Scan for the cell matching the given text and deliver its [x, y] coordinate at center. 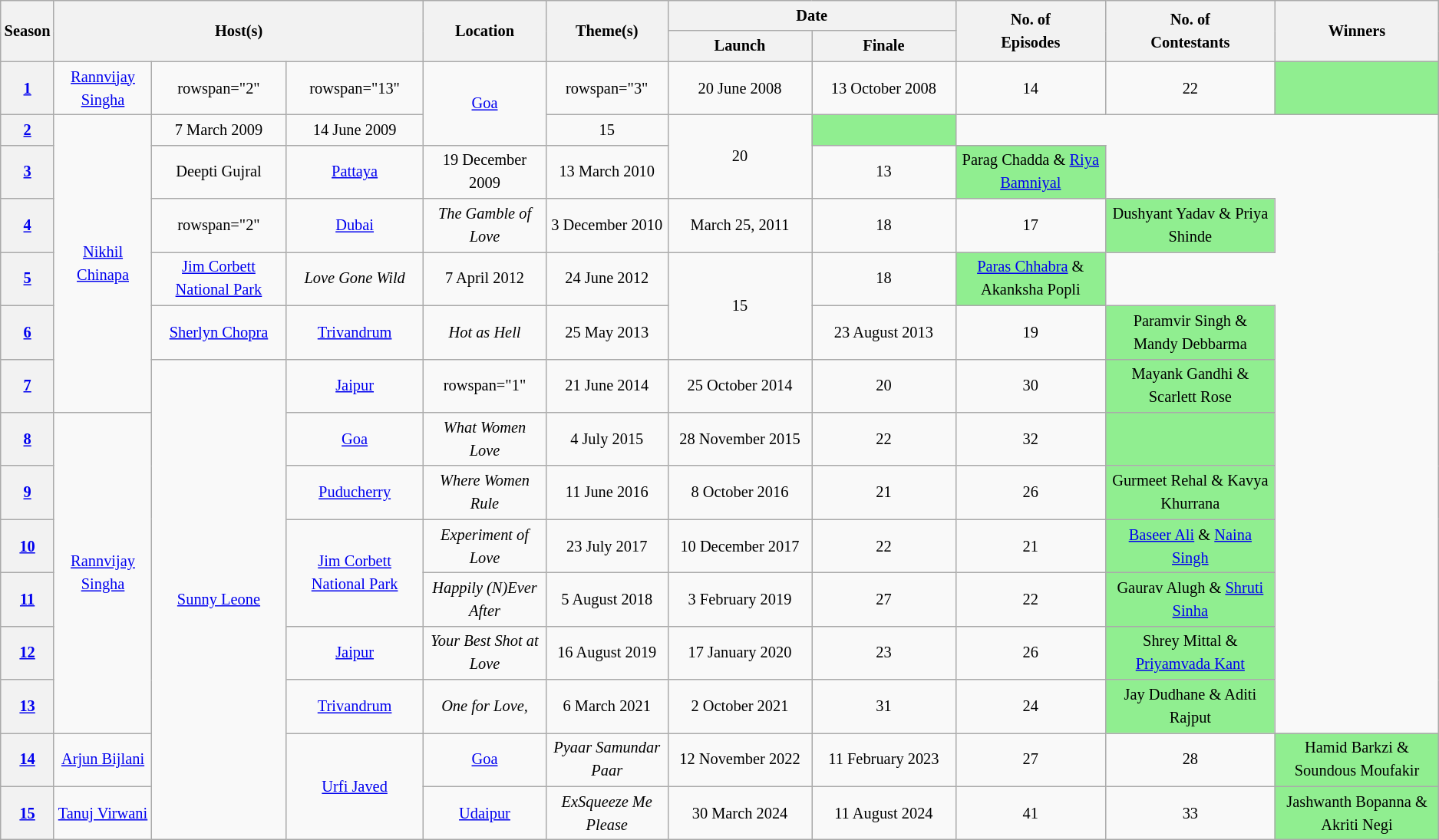
Experiment of Love [485, 546]
Theme(s) [606, 31]
11 [28, 599]
Finale [884, 46]
23 July 2017 [606, 546]
14 June 2009 [355, 130]
Location [485, 31]
Baseer Ali & Naina Singh [1191, 546]
Paramvir Singh & Mandy Debbarma [1191, 332]
24 [1030, 707]
Love Gone Wild [355, 278]
No. ofEpisodes [1030, 31]
25 October 2014 [740, 386]
11 August 2024 [884, 813]
No. ofContestants [1191, 31]
9 [28, 492]
30 [1030, 386]
Pattaya [355, 172]
30 March 2024 [740, 813]
10 [28, 546]
6 [28, 332]
41 [1030, 813]
Deepti Gujral [219, 172]
7 [28, 386]
6 March 2021 [606, 707]
Dubai [355, 226]
Shrey Mittal & Priyamvada Kant [1191, 653]
Paras Chhabra & Akanksha Popli [1030, 278]
23 [884, 653]
Sherlyn Chopra [219, 332]
Jay Dudhane & Aditi Rajput [1191, 707]
March 25, 2011 [740, 226]
17 January 2020 [740, 653]
Your Best Shot at Love [485, 653]
13 March 2010 [606, 172]
19 [1030, 332]
28 November 2015 [740, 439]
rowspan="3" [606, 88]
3 February 2019 [740, 599]
11 February 2023 [884, 759]
Pyaar Samundar Paar [606, 759]
16 August 2019 [606, 653]
8 [28, 439]
Date [812, 15]
20 June 2008 [740, 88]
5 August 2018 [606, 599]
The Gamble of Love [485, 226]
1 [28, 88]
Udaipur [485, 813]
11 June 2016 [606, 492]
28 [1191, 759]
Gaurav Alugh & Shruti Sinha [1191, 599]
Host(s) [238, 31]
Nikhil Chinapa [103, 263]
19 December 2009 [485, 172]
4 [28, 226]
33 [1191, 813]
Where Women Rule [485, 492]
25 May 2013 [606, 332]
Winners [1357, 31]
12 [28, 653]
17 [1030, 226]
Hamid Barkzi & Soundous Moufakir [1357, 759]
Happily (N)Ever After [485, 599]
rowspan="13" [355, 88]
One for Love, [485, 707]
5 [28, 278]
ExSqueeze Me Please [606, 813]
Hot as Hell [485, 332]
32 [1030, 439]
7 March 2009 [219, 130]
Parag Chadda & Riya Bamniyal [1030, 172]
12 November 2022 [740, 759]
13 October 2008 [884, 88]
24 June 2012 [606, 278]
23 August 2013 [884, 332]
2 October 2021 [740, 707]
What Women Love [485, 439]
Gurmeet Rehal & Kavya Khurrana [1191, 492]
2 [28, 130]
Season [28, 31]
Urfi Javed [355, 786]
31 [884, 707]
3 December 2010 [606, 226]
Sunny Leone [219, 600]
21 June 2014 [606, 386]
Launch [740, 46]
Tanuj Virwani [103, 813]
4 July 2015 [606, 439]
Arjun Bijlani [103, 759]
Jashwanth Bopanna & Akriti Negi [1357, 813]
Mayank Gandhi & Scarlett Rose [1191, 386]
10 December 2017 [740, 546]
rowspan="1" [485, 386]
7 April 2012 [485, 278]
3 [28, 172]
8 October 2016 [740, 492]
Dushyant Yadav & Priya Shinde [1191, 226]
Puducherry [355, 492]
